Extract the [X, Y] coordinate from the center of the cell holding the provided text.  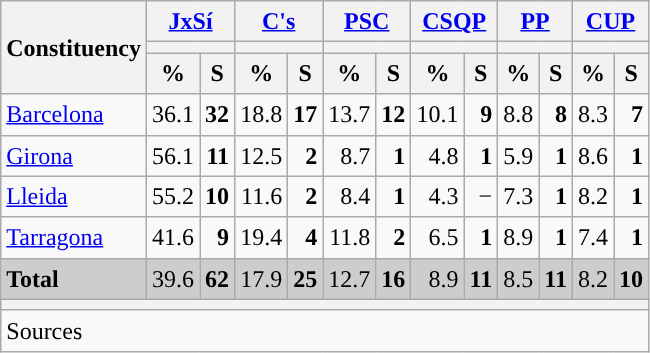
11.6 [262, 196]
16 [394, 278]
4.3 [438, 196]
PSC [367, 22]
8.8 [518, 114]
8.7 [350, 156]
8.6 [592, 156]
39.6 [172, 278]
8.5 [518, 278]
41.6 [172, 238]
6.5 [438, 238]
4.8 [438, 156]
62 [218, 278]
56.1 [172, 156]
4 [306, 238]
12 [394, 114]
8 [556, 114]
Barcelona [74, 114]
13.7 [350, 114]
7.4 [592, 238]
Lleida [74, 196]
12.7 [350, 278]
7.3 [518, 196]
17 [306, 114]
5.9 [518, 156]
12.5 [262, 156]
Total [74, 278]
PP [536, 22]
19.4 [262, 238]
CSQP [454, 22]
Constituency [74, 48]
JxSí [190, 22]
55.2 [172, 196]
− [481, 196]
Girona [74, 156]
CUP [610, 22]
18.8 [262, 114]
8.4 [350, 196]
25 [306, 278]
17.9 [262, 278]
32 [218, 114]
11.8 [350, 238]
36.1 [172, 114]
10.1 [438, 114]
Tarragona [74, 238]
C's [279, 22]
7 [632, 114]
Sources [325, 330]
8.3 [592, 114]
